Return (X, Y) of the center of cell containing provided text 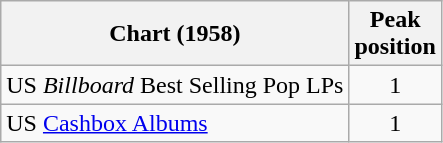
US Cashbox Albums (175, 123)
US Billboard Best Selling Pop LPs (175, 85)
Chart (1958) (175, 34)
Peakposition (395, 34)
